Pinpoint the cell where the given text exists, returning its (x, y) midpoint coordinate. 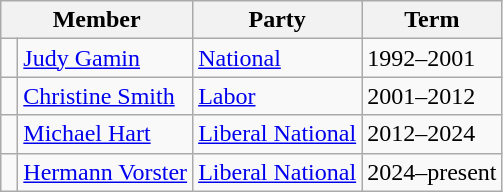
Term (432, 20)
National (278, 58)
Member (97, 20)
1992–2001 (432, 58)
Michael Hart (106, 134)
2012–2024 (432, 134)
Party (278, 20)
Christine Smith (106, 96)
Labor (278, 96)
2024–present (432, 172)
Hermann Vorster (106, 172)
2001–2012 (432, 96)
Judy Gamin (106, 58)
